From the cell containing the given text, extract its center point as [X, Y] coordinate. 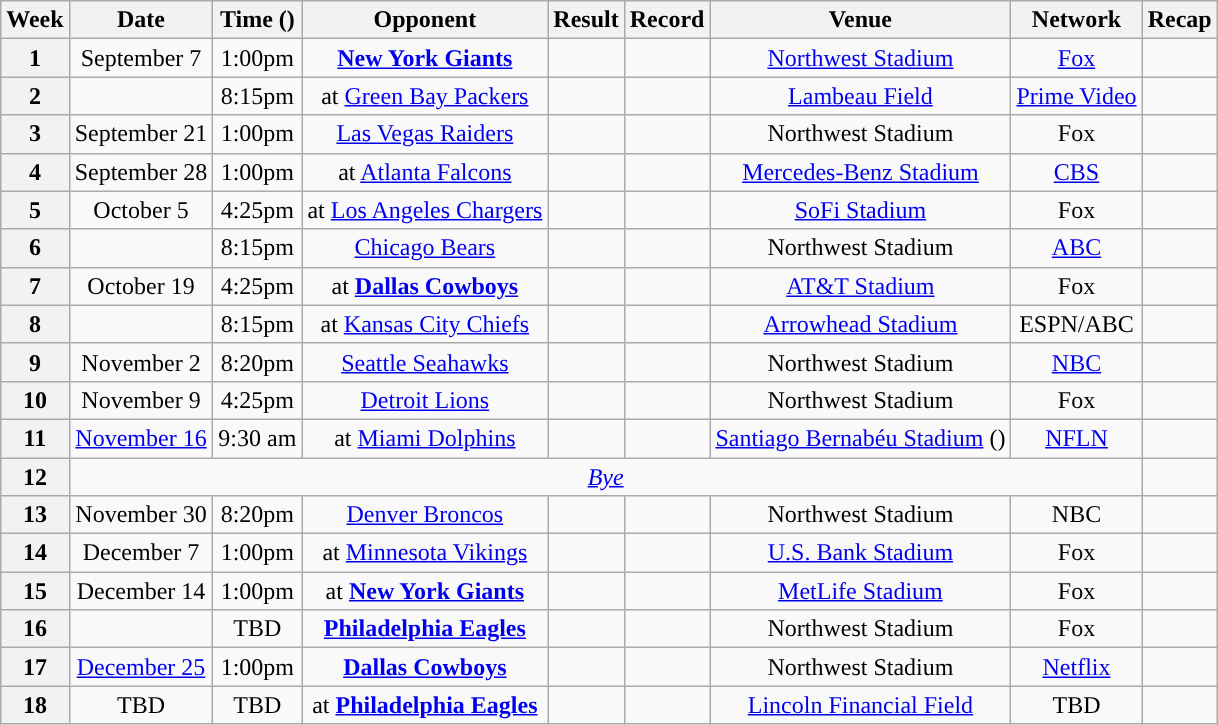
November 16 [141, 438]
October 5 [141, 210]
Result [586, 20]
15 [35, 591]
at Philadelphia Eagles [425, 705]
at Minnesota Vikings [425, 553]
Opponent [425, 20]
September 28 [141, 172]
5 [35, 210]
10 [35, 400]
November 9 [141, 400]
at Miami Dolphins [425, 438]
at New York Giants [425, 591]
Las Vegas Raiders [425, 134]
at Atlanta Falcons [425, 172]
ESPN/ABC [1076, 324]
Philadelphia Eagles [425, 629]
12 [35, 477]
Network [1076, 20]
2 [35, 96]
November 2 [141, 362]
Detroit Lions [425, 400]
Prime Video [1076, 96]
NFLN [1076, 438]
October 19 [141, 286]
Time () [258, 20]
Venue [860, 20]
13 [35, 515]
September 21 [141, 134]
Denver Broncos [425, 515]
AT&T Stadium [860, 286]
Recap [1180, 20]
9 [35, 362]
at Los Angeles Chargers [425, 210]
December 25 [141, 667]
SoFi Stadium [860, 210]
7 [35, 286]
ABC [1076, 248]
3 [35, 134]
November 30 [141, 515]
11 [35, 438]
MetLife Stadium [860, 591]
December 7 [141, 553]
Arrowhead Stadium [860, 324]
U.S. Bank Stadium [860, 553]
at Dallas Cowboys [425, 286]
4 [35, 172]
September 7 [141, 58]
16 [35, 629]
Week [35, 20]
9:30 am [258, 438]
CBS [1076, 172]
Seattle Seahawks [425, 362]
Dallas Cowboys [425, 667]
New York Giants [425, 58]
Record [667, 20]
18 [35, 705]
Bye [606, 477]
14 [35, 553]
at Green Bay Packers [425, 96]
Mercedes-Benz Stadium [860, 172]
December 14 [141, 591]
17 [35, 667]
8 [35, 324]
Santiago Bernabéu Stadium () [860, 438]
1 [35, 58]
Netflix [1076, 667]
Date [141, 20]
Chicago Bears [425, 248]
6 [35, 248]
Lambeau Field [860, 96]
at Kansas City Chiefs [425, 324]
Lincoln Financial Field [860, 705]
